From the cell containing the given text, extract its center point as (X, Y) coordinate. 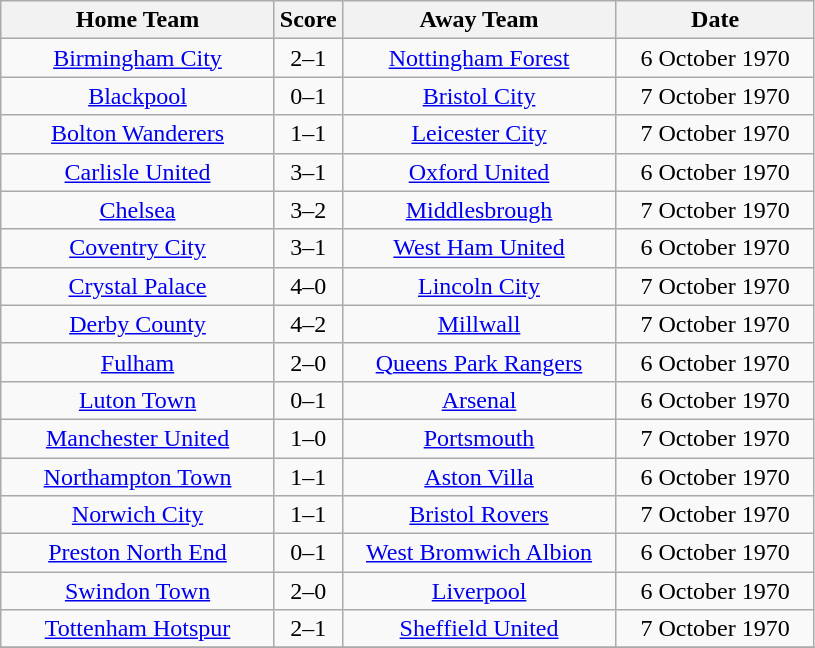
Coventry City (138, 248)
Norwich City (138, 515)
Home Team (138, 20)
Derby County (138, 324)
Bristol City (479, 96)
Swindon Town (138, 591)
Nottingham Forest (479, 58)
Crystal Palace (138, 286)
Manchester United (138, 438)
Sheffield United (479, 629)
Chelsea (138, 210)
Oxford United (479, 172)
Birmingham City (138, 58)
Millwall (479, 324)
Score (308, 20)
Liverpool (479, 591)
Aston Villa (479, 477)
1–0 (308, 438)
Middlesbrough (479, 210)
Queens Park Rangers (479, 362)
Portsmouth (479, 438)
Tottenham Hotspur (138, 629)
Date (716, 20)
Bolton Wanderers (138, 134)
Fulham (138, 362)
Carlisle United (138, 172)
West Bromwich Albion (479, 553)
4–2 (308, 324)
Leicester City (479, 134)
Luton Town (138, 400)
Northampton Town (138, 477)
Preston North End (138, 553)
Away Team (479, 20)
Lincoln City (479, 286)
Bristol Rovers (479, 515)
3–2 (308, 210)
4–0 (308, 286)
West Ham United (479, 248)
Blackpool (138, 96)
Arsenal (479, 400)
